Pinpoint the cell where the given text exists, returning its (X, Y) midpoint coordinate. 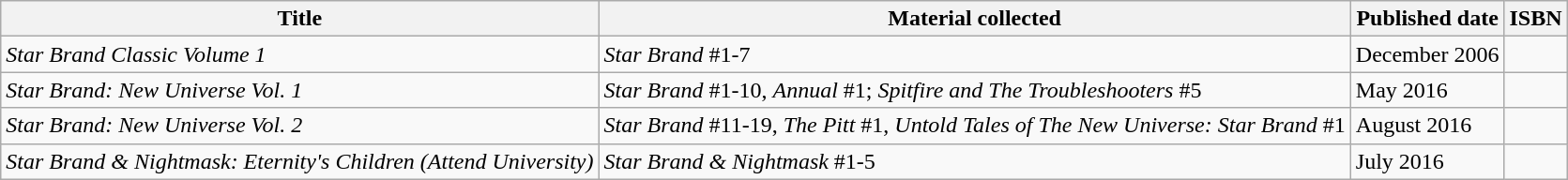
Star Brand & Nightmask: Eternity's Children (Attend University) (300, 161)
December 2006 (1427, 54)
Star Brand & Nightmask #1-5 (974, 161)
Star Brand #11-19, The Pitt #1, Untold Tales of The New Universe: Star Brand #1 (974, 126)
Star Brand: New Universe Vol. 1 (300, 90)
July 2016 (1427, 161)
Star Brand #1-10, Annual #1; Spitfire and The Troubleshooters #5 (974, 90)
Star Brand: New Universe Vol. 2 (300, 126)
Star Brand Classic Volume 1 (300, 54)
Title (300, 19)
August 2016 (1427, 126)
Material collected (974, 19)
May 2016 (1427, 90)
Published date (1427, 19)
Star Brand #1-7 (974, 54)
ISBN (1535, 19)
